Locate the cell with the specified text and output its [X, Y] center coordinate. 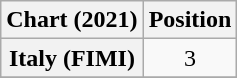
Italy (FIMI) [72, 58]
Position [190, 20]
Chart (2021) [72, 20]
3 [190, 58]
